Locate the cell with the specified text and output its (X, Y) center coordinate. 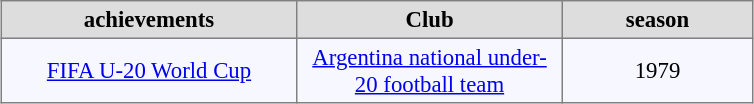
season (657, 20)
1979 (657, 70)
Argentina national under-20 football team (430, 70)
achievements (149, 20)
Club (430, 20)
FIFA U-20 World Cup (149, 70)
